Provide the (x, y) coordinate of the cell's center where the given text is located.  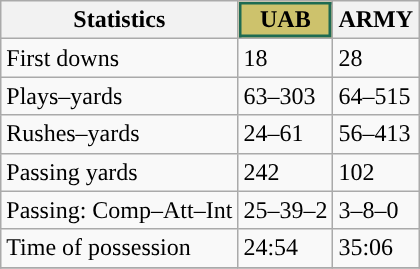
56–413 (376, 134)
First downs (120, 58)
35:06 (376, 248)
25–39–2 (286, 210)
Passing: Comp–Att–Int (120, 210)
102 (376, 172)
28 (376, 58)
18 (286, 58)
24:54 (286, 248)
63–303 (286, 96)
Plays–yards (120, 96)
Rushes–yards (120, 134)
Time of possession (120, 248)
24–61 (286, 134)
3–8–0 (376, 210)
Statistics (120, 20)
242 (286, 172)
UAB (286, 20)
ARMY (376, 20)
64–515 (376, 96)
Passing yards (120, 172)
